Output the [X, Y] coordinate of the center of the cell containing the given text.  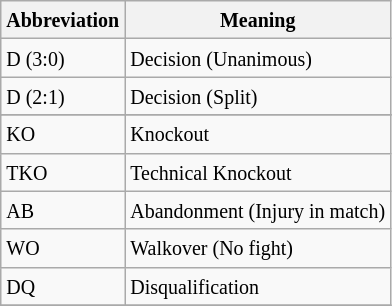
D (2:1) [63, 96]
Disqualification [258, 286]
Abandonment (Injury in match) [258, 210]
TKO [63, 172]
Walkover (No fight) [258, 248]
DQ [63, 286]
D (3:0) [63, 58]
Decision (Split) [258, 96]
Meaning [258, 20]
Knockout [258, 134]
Technical Knockout [258, 172]
AB [63, 210]
WO [63, 248]
KO [63, 134]
Decision (Unanimous) [258, 58]
Abbreviation [63, 20]
